Capture the cell that displays the provided text and extract its (X, Y) central coordinate. 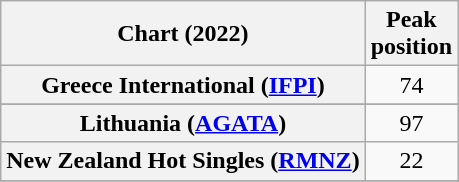
97 (411, 123)
74 (411, 85)
Greece International (IFPI) (183, 85)
Peakposition (411, 34)
Chart (2022) (183, 34)
22 (411, 161)
Lithuania (AGATA) (183, 123)
New Zealand Hot Singles (RMNZ) (183, 161)
